From the cell containing the given text, extract its center point as [X, Y] coordinate. 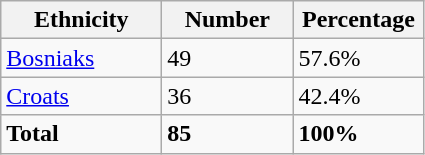
49 [228, 58]
Total [82, 134]
Percentage [358, 20]
Ethnicity [82, 20]
42.4% [358, 96]
36 [228, 96]
Bosniaks [82, 58]
Number [228, 20]
Croats [82, 96]
85 [228, 134]
100% [358, 134]
57.6% [358, 58]
